Identify which cell holds the provided text, then report its (X, Y) central coordinate. 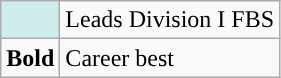
Bold (30, 58)
Career best (170, 58)
Leads Division I FBS (170, 20)
